Extract the [X, Y] coordinate from the center of the cell holding the provided text.  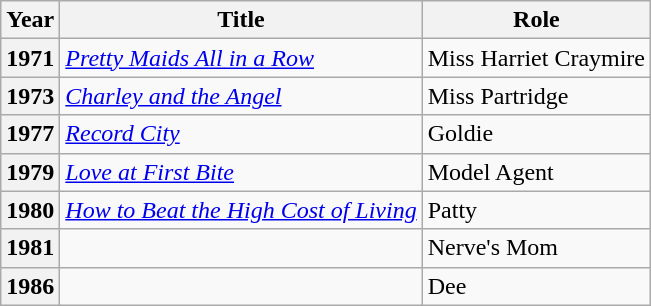
Love at First Bite [241, 172]
1977 [30, 134]
Patty [536, 210]
Role [536, 20]
Miss Partridge [536, 96]
1973 [30, 96]
1980 [30, 210]
1979 [30, 172]
Year [30, 20]
Pretty Maids All in a Row [241, 58]
How to Beat the High Cost of Living [241, 210]
Record City [241, 134]
1986 [30, 286]
Model Agent [536, 172]
Goldie [536, 134]
1971 [30, 58]
Nerve's Mom [536, 248]
Dee [536, 286]
Miss Harriet Craymire [536, 58]
Title [241, 20]
1981 [30, 248]
Charley and the Angel [241, 96]
